Pinpoint the cell where the given text exists, returning its (x, y) midpoint coordinate. 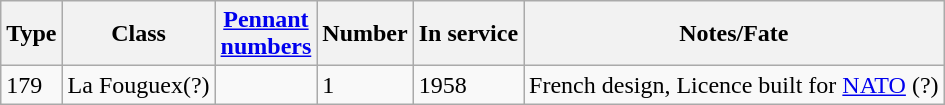
1958 (468, 85)
Class (138, 34)
Type (32, 34)
1 (365, 85)
Notes/Fate (734, 34)
French design, Licence built for NATO (?) (734, 85)
In service (468, 34)
La Fouguex(?) (138, 85)
179 (32, 85)
Pennantnumbers (266, 34)
Number (365, 34)
